Determine the [X, Y] coordinate at the center of the cell enclosing the given text.  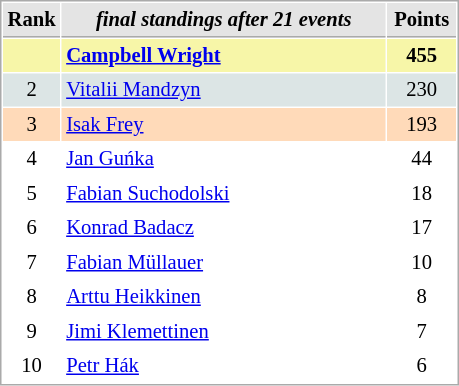
Isak Frey [224, 124]
5 [32, 194]
18 [422, 194]
4 [32, 158]
Fabian Müllauer [224, 262]
193 [422, 124]
Vitalii Mandzyn [224, 90]
2 [32, 90]
Jan Guńka [224, 158]
230 [422, 90]
Campbell Wright [224, 56]
Petr Hák [224, 366]
Arttu Heikkinen [224, 296]
final standings after 21 events [224, 20]
455 [422, 56]
Konrad Badacz [224, 228]
Points [422, 20]
Rank [32, 20]
9 [32, 332]
Jimi Klemettinen [224, 332]
17 [422, 228]
3 [32, 124]
44 [422, 158]
Fabian Suchodolski [224, 194]
